Determine the [x, y] coordinate at the center of the cell enclosing the given text.  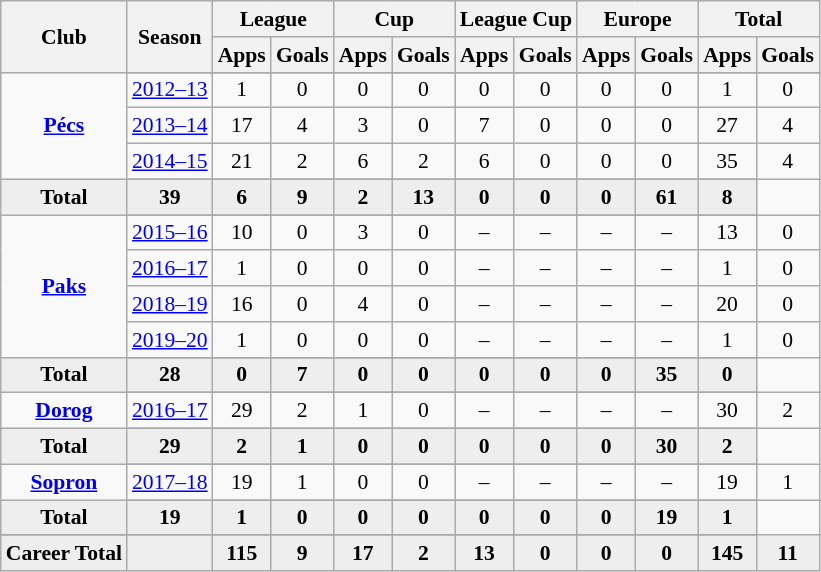
2019–20 [170, 340]
League [274, 19]
Paks [64, 286]
28 [170, 375]
Club [64, 36]
8 [727, 197]
2014–15 [170, 162]
Dorog [64, 411]
Cup [394, 19]
61 [666, 197]
Sopron [64, 482]
Pécs [64, 126]
11 [788, 554]
16 [242, 304]
10 [242, 233]
2015–16 [170, 233]
2018–19 [170, 304]
20 [727, 304]
115 [242, 554]
21 [242, 162]
2017–18 [170, 482]
Career Total [64, 554]
League Cup [516, 19]
39 [170, 197]
Season [170, 36]
2013–14 [170, 126]
27 [727, 126]
145 [727, 554]
2012–13 [170, 90]
Europe [638, 19]
